Determine the [X, Y] coordinate at the center of the cell enclosing the given text.  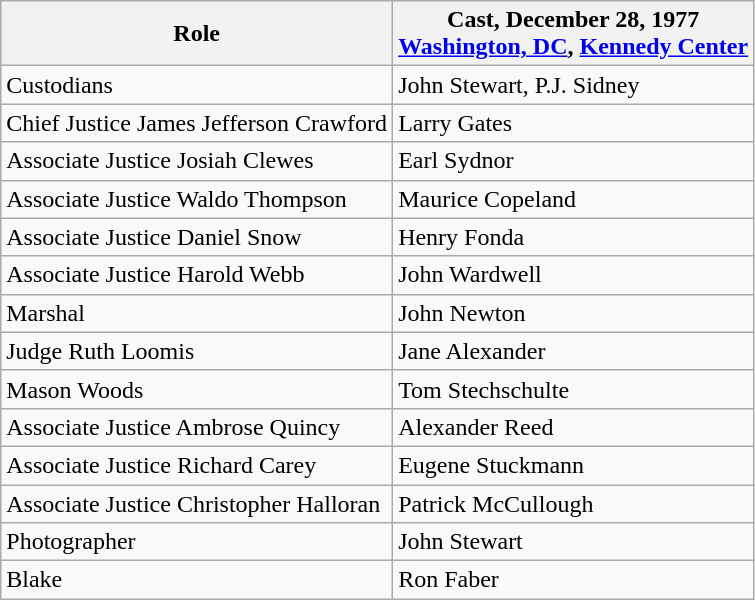
Ron Faber [574, 580]
Associate Justice Josiah Clewes [197, 161]
Patrick McCullough [574, 503]
Alexander Reed [574, 427]
Associate Justice Harold Webb [197, 275]
Role [197, 34]
Henry Fonda [574, 237]
Associate Justice Christopher Halloran [197, 503]
Associate Justice Richard Carey [197, 465]
Eugene Stuckmann [574, 465]
Larry Gates [574, 123]
Cast, December 28, 1977Washington, DC, Kennedy Center [574, 34]
Tom Stechschulte [574, 389]
Associate Justice Ambrose Quincy [197, 427]
John Stewart [574, 542]
Maurice Copeland [574, 199]
Earl Sydnor [574, 161]
Associate Justice Daniel Snow [197, 237]
Jane Alexander [574, 351]
Marshal [197, 313]
Custodians [197, 85]
Blake [197, 580]
Chief Justice James Jefferson Crawford [197, 123]
Mason Woods [197, 389]
John Wardwell [574, 275]
Associate Justice Waldo Thompson [197, 199]
John Newton [574, 313]
Judge Ruth Loomis [197, 351]
Photographer [197, 542]
John Stewart, P.J. Sidney [574, 85]
